Extract the (x, y) coordinate from the center of the cell holding the provided text.  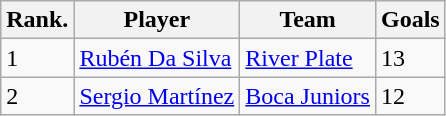
River Plate (308, 58)
Rubén Da Silva (157, 58)
Goals (410, 20)
Team (308, 20)
1 (38, 58)
Player (157, 20)
2 (38, 96)
Boca Juniors (308, 96)
Rank. (38, 20)
Sergio Martínez (157, 96)
12 (410, 96)
13 (410, 58)
